Return [X, Y] of the center of cell containing provided text 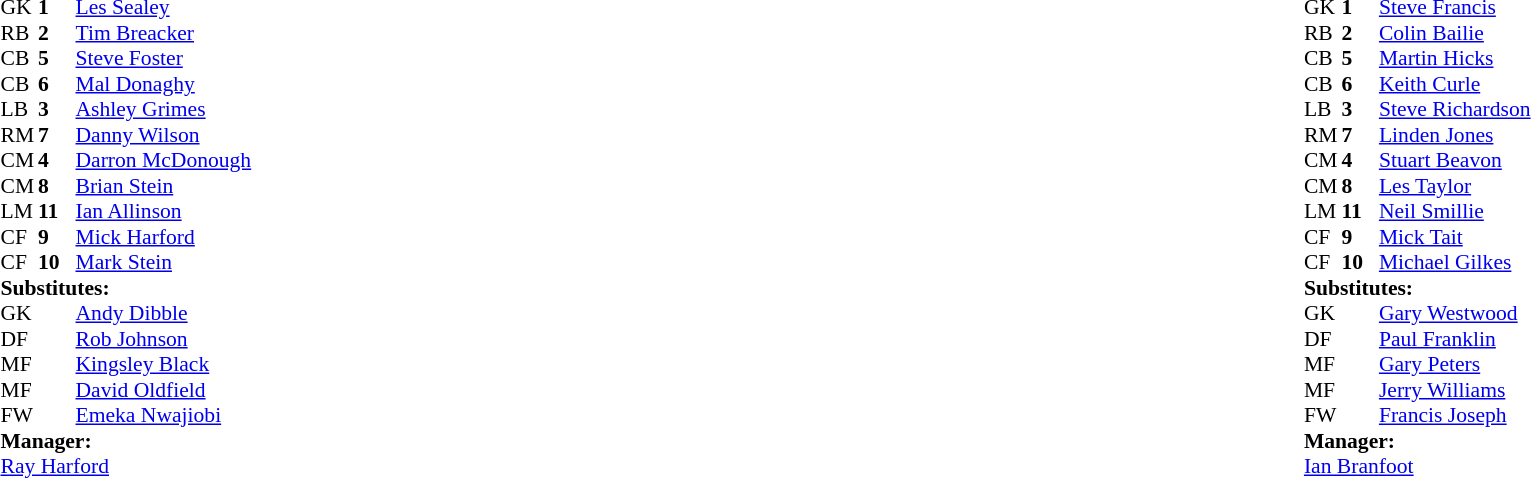
Jerry Williams [1455, 390]
Danny Wilson [164, 135]
Kingsley Black [164, 365]
Paul Franklin [1455, 339]
Mal Donaghy [164, 84]
Ashley Grimes [164, 109]
Mick Harford [164, 237]
Gary Peters [1455, 365]
Tim Breacker [164, 33]
Keith Curle [1455, 84]
Ian Allinson [164, 211]
Brian Stein [164, 186]
Rob Johnson [164, 339]
Gary Westwood [1455, 313]
Michael Gilkes [1455, 263]
Mick Tait [1455, 237]
Les Taylor [1455, 186]
Francis Joseph [1455, 415]
David Oldfield [164, 390]
Steve Foster [164, 59]
Mark Stein [164, 263]
Martin Hicks [1455, 59]
Linden Jones [1455, 135]
Darron McDonough [164, 161]
Neil Smillie [1455, 211]
Andy Dibble [164, 313]
Colin Bailie [1455, 33]
Steve Richardson [1455, 109]
Stuart Beavon [1455, 161]
Emeka Nwajiobi [164, 415]
